From the cell containing the given text, extract its center point as [X, Y] coordinate. 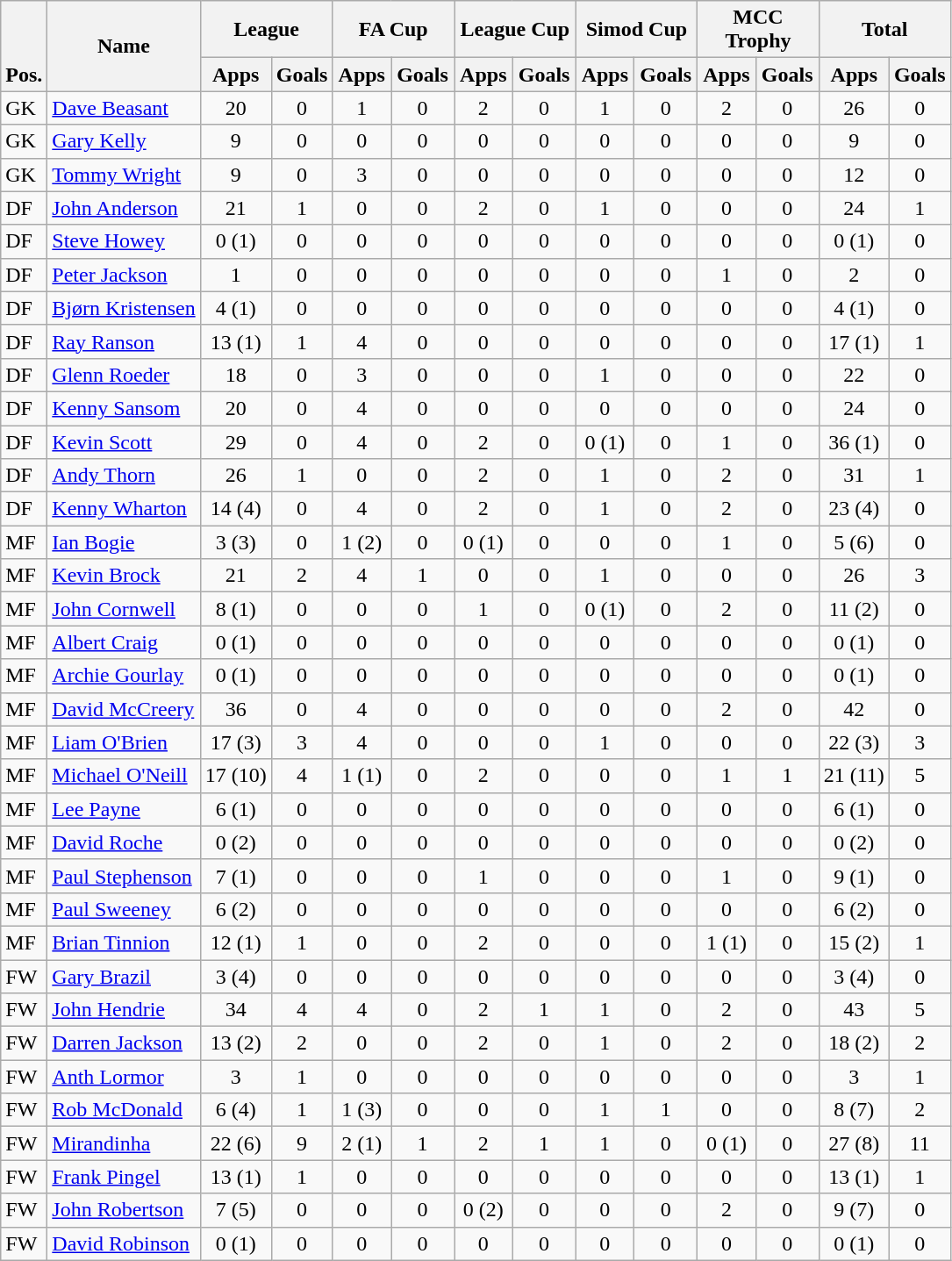
League Cup [516, 30]
17 (3) [235, 742]
Kevin Brock [124, 576]
23 (4) [854, 509]
7 (1) [235, 876]
1 (2) [361, 542]
36 (1) [854, 441]
Albert Craig [124, 642]
Ray Ranson [124, 341]
22 [854, 375]
9 (1) [854, 876]
David Roche [124, 842]
Mirandinha [124, 1143]
Total [884, 30]
Paul Sweeney [124, 909]
2 (1) [361, 1143]
42 [854, 709]
Lee Payne [124, 809]
22 (3) [854, 742]
Steve Howey [124, 241]
Gary Kelly [124, 141]
Kenny Sansom [124, 408]
Brian Tinnion [124, 942]
John Cornwell [124, 609]
John Hendrie [124, 1010]
FA Cup [393, 30]
5 (6) [854, 542]
Kevin Scott [124, 441]
7 (5) [235, 1210]
David McCreery [124, 709]
11 [920, 1143]
8 (1) [235, 609]
27 (8) [854, 1143]
Paul Stephenson [124, 876]
MCC Trophy [758, 30]
15 (2) [854, 942]
43 [854, 1010]
Archie Gourlay [124, 676]
Bjørn Kristensen [124, 308]
11 (2) [854, 609]
Gary Brazil [124, 977]
17 (10) [235, 776]
League [267, 30]
17 (1) [854, 341]
Peter Jackson [124, 275]
22 (6) [235, 1143]
8 (7) [854, 1110]
Michael O'Neill [124, 776]
Ian Bogie [124, 542]
John Robertson [124, 1210]
29 [235, 441]
John Anderson [124, 208]
34 [235, 1010]
36 [235, 709]
13 (2) [235, 1043]
Name [124, 46]
Andy Thorn [124, 476]
6 (4) [235, 1110]
Frank Pingel [124, 1177]
Darren Jackson [124, 1043]
David Robinson [124, 1243]
Pos. [25, 46]
Rob McDonald [124, 1110]
18 [235, 375]
Glenn Roeder [124, 375]
21 (11) [854, 776]
3 (3) [235, 542]
Anth Lormor [124, 1077]
31 [854, 476]
Kenny Wharton [124, 509]
12 [854, 175]
18 (2) [854, 1043]
Simod Cup [637, 30]
14 (4) [235, 509]
Tommy Wright [124, 175]
Dave Beasant [124, 108]
12 (1) [235, 942]
Liam O'Brien [124, 742]
1 (3) [361, 1110]
9 (7) [854, 1210]
